Locate the cell with the specified text and output its (X, Y) center coordinate. 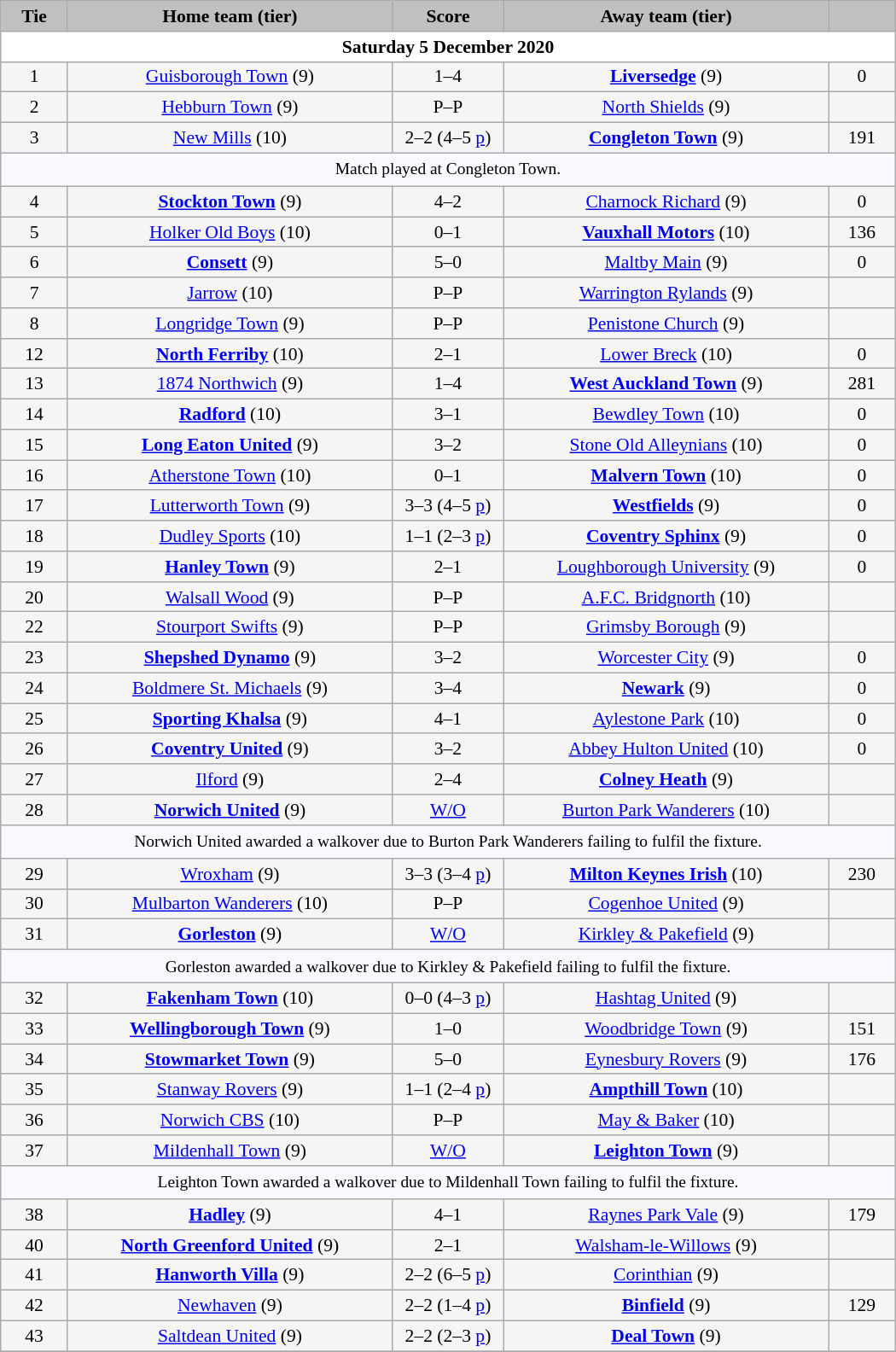
Gorleston (9) (230, 935)
Malvern Town (10) (666, 475)
Woodbridge Town (9) (666, 1029)
Raynes Park Vale (9) (666, 1215)
Hashtag United (9) (666, 999)
24 (34, 688)
Hanley Town (9) (230, 567)
8 (34, 323)
Lower Breck (10) (666, 354)
Congleton Town (9) (666, 138)
179 (862, 1215)
42 (34, 1306)
4 (34, 201)
Lutterworth Town (9) (230, 506)
36 (34, 1120)
151 (862, 1029)
Hanworth Villa (9) (230, 1275)
Binfield (9) (666, 1306)
Stone Old Alleynians (10) (666, 446)
28 (34, 810)
Ilford (9) (230, 779)
15 (34, 446)
Corinthian (9) (666, 1275)
New Mills (10) (230, 138)
Consett (9) (230, 263)
Coventry Sphinx (9) (666, 536)
Saturday 5 December 2020 (448, 47)
Walsall Wood (9) (230, 597)
3–3 (4–5 p) (447, 506)
2–2 (6–5 p) (447, 1275)
136 (862, 232)
129 (862, 1306)
31 (34, 935)
43 (34, 1336)
2–4 (447, 779)
Bewdley Town (10) (666, 415)
Kirkley & Pakefield (9) (666, 935)
230 (862, 874)
Leighton Town awarded a walkover due to Mildenhall Town failing to fulfil the fixture. (448, 1183)
Radford (10) (230, 415)
1–1 (2–4 p) (447, 1090)
Wellingborough Town (9) (230, 1029)
2 (34, 108)
18 (34, 536)
4–2 (447, 201)
Vauxhall Motors (10) (666, 232)
Guisborough Town (9) (230, 77)
Shepshed Dynamo (9) (230, 658)
Westfields (9) (666, 506)
Worcester City (9) (666, 658)
17 (34, 506)
A.F.C. Bridgnorth (10) (666, 597)
6 (34, 263)
Norwich CBS (10) (230, 1120)
Norwich United awarded a walkover due to Burton Park Wanderers failing to fulfil the fixture. (448, 842)
1 (34, 77)
Aylestone Park (10) (666, 719)
Longridge Town (9) (230, 323)
27 (34, 779)
Tie (34, 16)
Milton Keynes Irish (10) (666, 874)
3 (34, 138)
16 (34, 475)
Away team (tier) (666, 16)
13 (34, 384)
1–1 (2–3 p) (447, 536)
North Greenford United (9) (230, 1245)
Match played at Congleton Town. (448, 169)
Loughborough University (9) (666, 567)
Deal Town (9) (666, 1336)
0–0 (4–3 p) (447, 999)
Grimsby Borough (9) (666, 627)
Boldmere St. Michaels (9) (230, 688)
22 (34, 627)
3–4 (447, 688)
29 (34, 874)
33 (34, 1029)
25 (34, 719)
26 (34, 749)
14 (34, 415)
Abbey Hulton United (10) (666, 749)
1–0 (447, 1029)
Maltby Main (9) (666, 263)
Cogenhoe United (9) (666, 904)
19 (34, 567)
Score (447, 16)
38 (34, 1215)
Long Eaton United (9) (230, 446)
Jarrow (10) (230, 293)
Hebburn Town (9) (230, 108)
37 (34, 1151)
23 (34, 658)
Newark (9) (666, 688)
32 (34, 999)
Eynesbury Rovers (9) (666, 1059)
Fakenham Town (10) (230, 999)
3–1 (447, 415)
Ampthill Town (10) (666, 1090)
Burton Park Wanderers (10) (666, 810)
Atherstone Town (10) (230, 475)
191 (862, 138)
5 (34, 232)
Wroxham (9) (230, 874)
20 (34, 597)
7 (34, 293)
North Shields (9) (666, 108)
Colney Heath (9) (666, 779)
Leighton Town (9) (666, 1151)
Norwich United (9) (230, 810)
30 (34, 904)
41 (34, 1275)
Walsham-le-Willows (9) (666, 1245)
May & Baker (10) (666, 1120)
35 (34, 1090)
Stourport Swifts (9) (230, 627)
Mildenhall Town (9) (230, 1151)
3–3 (3–4 p) (447, 874)
1874 Northwich (9) (230, 384)
Newhaven (9) (230, 1306)
Liversedge (9) (666, 77)
North Ferriby (10) (230, 354)
2–2 (2–3 p) (447, 1336)
176 (862, 1059)
Stockton Town (9) (230, 201)
Stowmarket Town (9) (230, 1059)
Penistone Church (9) (666, 323)
Gorleston awarded a walkover due to Kirkley & Pakefield failing to fulfil the fixture. (448, 966)
Stanway Rovers (9) (230, 1090)
Holker Old Boys (10) (230, 232)
Saltdean United (9) (230, 1336)
Sporting Khalsa (9) (230, 719)
Coventry United (9) (230, 749)
34 (34, 1059)
281 (862, 384)
West Auckland Town (9) (666, 384)
Mulbarton Wanderers (10) (230, 904)
2–2 (4–5 p) (447, 138)
Home team (tier) (230, 16)
Dudley Sports (10) (230, 536)
Charnock Richard (9) (666, 201)
Hadley (9) (230, 1215)
40 (34, 1245)
12 (34, 354)
Warrington Rylands (9) (666, 293)
2–2 (1–4 p) (447, 1306)
